Search for the cell housing the specified text and yield its (x, y) center coordinate. 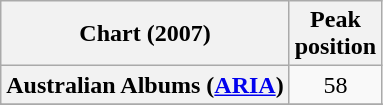
Peak position (335, 34)
Chart (2007) (145, 34)
Australian Albums (ARIA) (145, 85)
58 (335, 85)
